Output the (x, y) coordinate of the center of the cell containing the given text.  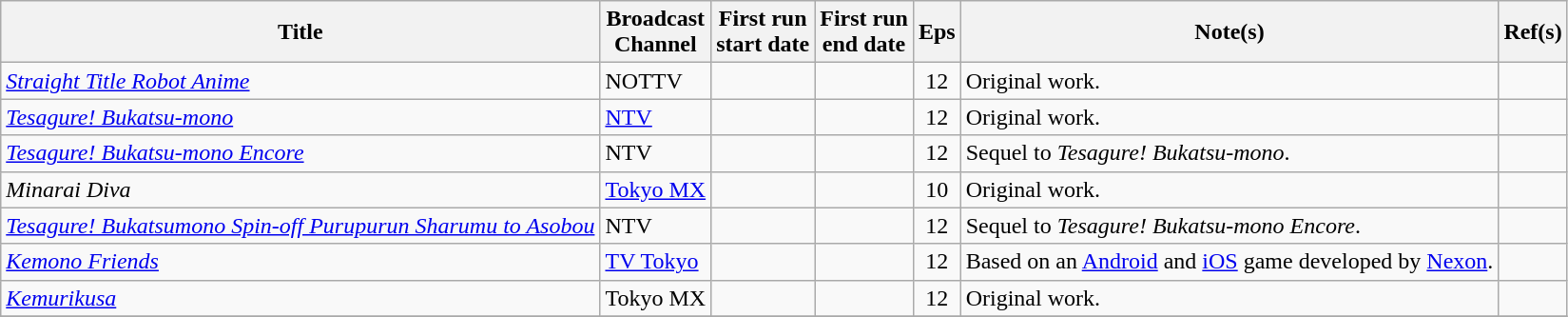
BroadcastChannel (656, 32)
Minarai Diva (300, 189)
Eps (937, 32)
Tesagure! Bukatsu-mono (300, 117)
NOTTV (656, 81)
Kemono Friends (300, 262)
Kemurikusa (300, 298)
Tesagure! Bukatsumono Spin-off Purupurun Sharumu to Asobou (300, 226)
First runstart date (763, 32)
Note(s) (1229, 32)
Sequel to Tesagure! Bukatsu-mono Encore. (1229, 226)
Title (300, 32)
Sequel to Tesagure! Bukatsu-mono. (1229, 153)
TV Tokyo (656, 262)
10 (937, 189)
Ref(s) (1533, 32)
Tesagure! Bukatsu-mono Encore (300, 153)
First runend date (864, 32)
Based on an Android and iOS game developed by Nexon. (1229, 262)
Straight Title Robot Anime (300, 81)
